For the text-containing cell, return its midpoint in [x, y] coordinate format. 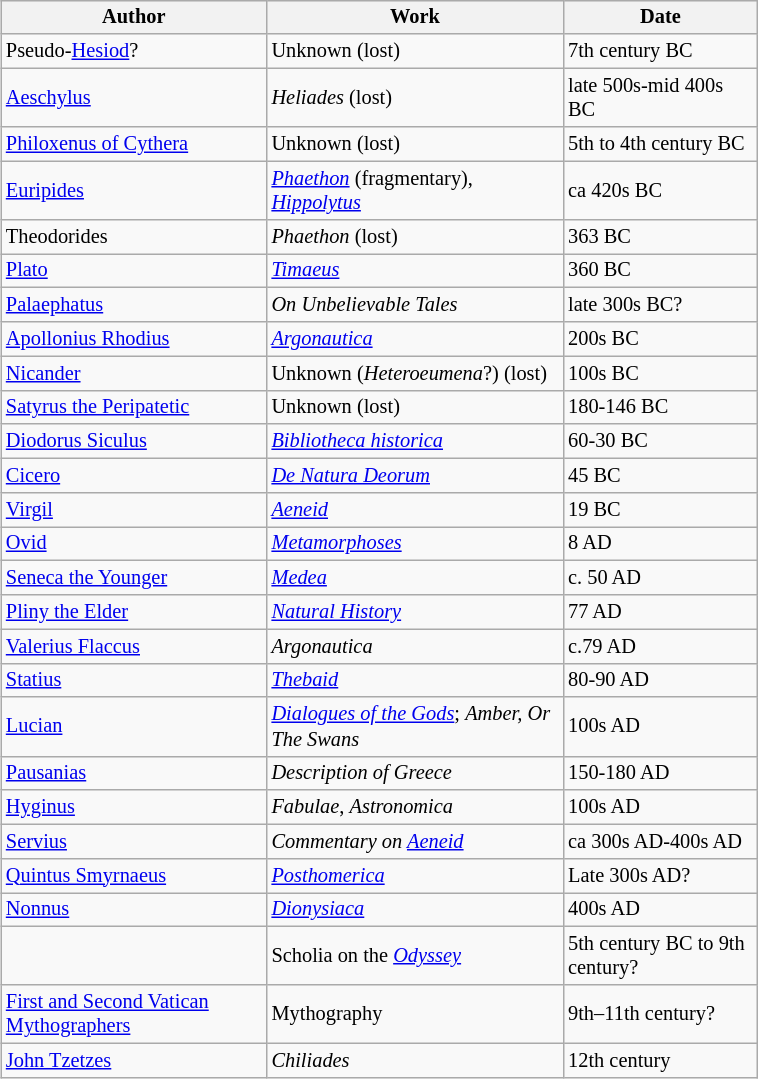
360 BC [660, 271]
363 BC [660, 237]
Apollonius Rhodius [134, 339]
77 AD [660, 612]
Phaethon (fragmentary), Hippolytus [416, 190]
Euripides [134, 190]
Work [416, 17]
180-146 BC [660, 407]
Plato [134, 271]
Medea [416, 578]
Virgil [134, 510]
Scholia on the Odyssey [416, 956]
De Natura Deorum [416, 476]
John Tzetzes [134, 1061]
Palaephatus [134, 305]
Chiliades [416, 1061]
Commentary on Aeneid [416, 841]
Servius [134, 841]
Dialogues of the Gods; Amber, Or The Swans [416, 726]
Mythography [416, 1014]
Description of Greece [416, 773]
Natural History [416, 612]
Dionysiaca [416, 910]
Nonnus [134, 910]
Pliny the Elder [134, 612]
19 BC [660, 510]
Unknown (Heteroeumena?) (lost) [416, 373]
Nicander [134, 373]
c.79 AD [660, 646]
Lucian [134, 726]
late 500s-mid 400s BC [660, 98]
Cicero [134, 476]
400s AD [660, 910]
60-30 BC [660, 441]
Fabulae, Astronomica [416, 807]
Diodorus Siculus [134, 441]
Heliades (lost) [416, 98]
Quintus Smyrnaeus [134, 875]
Satyrus the Peripatetic [134, 407]
On Unbelievable Tales [416, 305]
Timaeus [416, 271]
late 300s BC? [660, 305]
80-90 AD [660, 680]
c. 50 AD [660, 578]
Pausanias [134, 773]
Thebaid [416, 680]
Aeschylus [134, 98]
ca 420s BC [660, 190]
45 BC [660, 476]
8 AD [660, 544]
Aeneid [416, 510]
Theodorides [134, 237]
Metamorphoses [416, 544]
100s BC [660, 373]
ca 300s AD-400s AD [660, 841]
150-180 AD [660, 773]
Statius [134, 680]
Bibliotheca historica [416, 441]
Seneca the Younger [134, 578]
Valerius Flaccus [134, 646]
5th to 4th century BC [660, 144]
200s BC [660, 339]
Author [134, 17]
12th century [660, 1061]
9th–11th century? [660, 1014]
Phaethon (lost) [416, 237]
First and Second Vatican Mythographers [134, 1014]
Ovid [134, 544]
Posthomerica [416, 875]
Date [660, 17]
7th century BC [660, 51]
Philoxenus of Cythera [134, 144]
Hyginus [134, 807]
Pseudo-Hesiod? [134, 51]
5th century BC to 9th century? [660, 956]
Late 300s AD? [660, 875]
